Capture the cell that displays the provided text and extract its [x, y] central coordinate. 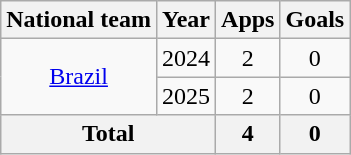
National team [79, 20]
2024 [186, 58]
Goals [315, 20]
4 [248, 134]
Total [108, 134]
Brazil [79, 77]
Year [186, 20]
Apps [248, 20]
2025 [186, 96]
